Scan for the cell matching the given text and deliver its [x, y] coordinate at center. 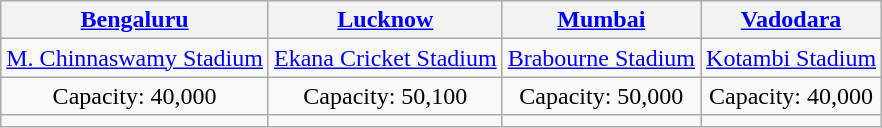
Brabourne Stadium [601, 58]
Capacity: 50,100 [385, 96]
Lucknow [385, 20]
M. Chinnaswamy Stadium [135, 58]
Bengaluru [135, 20]
Kotambi Stadium [792, 58]
Vadodara [792, 20]
Ekana Cricket Stadium [385, 58]
Capacity: 50,000 [601, 96]
Mumbai [601, 20]
